Return (x, y) of the center of cell containing provided text 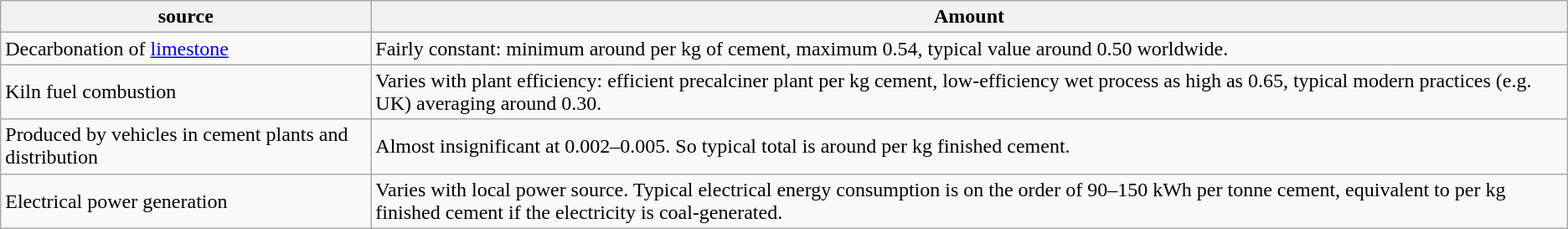
Electrical power generation (186, 201)
Decarbonation of limestone (186, 49)
Almost insignificant at 0.002–0.005. So typical total is around per kg finished cement. (969, 146)
source (186, 17)
Produced by vehicles in cement plants and distribution (186, 146)
Fairly constant: minimum around per kg of cement, maximum 0.54, typical value around 0.50 worldwide. (969, 49)
Amount (969, 17)
Kiln fuel combustion (186, 92)
